Identify which cell holds the provided text, then report its (x, y) central coordinate. 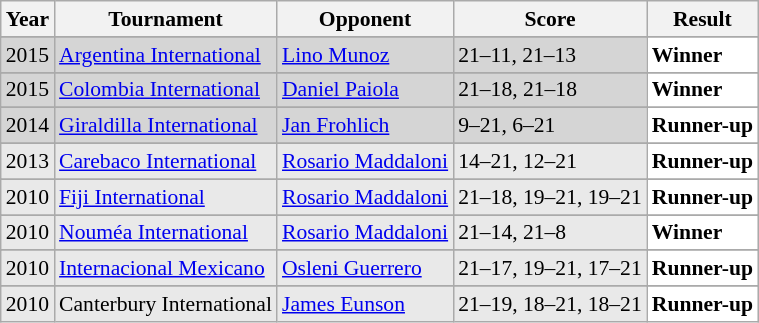
Opponent (365, 19)
21–11, 21–13 (550, 55)
Daniel Paiola (365, 90)
Lino Munoz (365, 55)
Result (702, 19)
Giraldilla International (166, 126)
Canterbury International (166, 304)
21–19, 18–21, 18–21 (550, 304)
Colombia International (166, 90)
Carebaco International (166, 162)
Tournament (166, 19)
Fiji International (166, 197)
Year (28, 19)
Nouméa International (166, 233)
Jan Frohlich (365, 126)
14–21, 12–21 (550, 162)
Internacional Mexicano (166, 269)
21–18, 19–21, 19–21 (550, 197)
Osleni Guerrero (365, 269)
21–18, 21–18 (550, 90)
9–21, 6–21 (550, 126)
James Eunson (365, 304)
21–14, 21–8 (550, 233)
2013 (28, 162)
Score (550, 19)
2014 (28, 126)
21–17, 19–21, 17–21 (550, 269)
Argentina International (166, 55)
